Search for the cell housing the specified text and yield its [x, y] center coordinate. 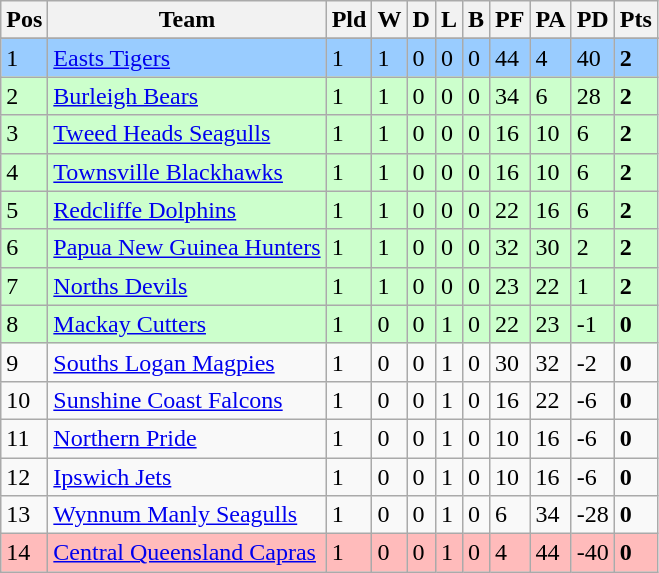
Sunshine Coast Falcons [187, 400]
Redcliffe Dolphins [187, 210]
Souths Logan Magpies [187, 362]
Wynnum Manly Seagulls [187, 515]
9 [24, 362]
Pts [636, 20]
PA [550, 20]
Norths Devils [187, 286]
W [390, 20]
-28 [592, 515]
PF [509, 20]
Mackay Cutters [187, 324]
Northern Pride [187, 438]
3 [24, 134]
Papua New Guinea Hunters [187, 248]
7 [24, 286]
28 [592, 96]
11 [24, 438]
5 [24, 210]
Ipswich Jets [187, 477]
14 [24, 553]
Burleigh Bears [187, 96]
13 [24, 515]
D [421, 20]
Townsville Blackhawks [187, 172]
PD [592, 20]
Tweed Heads Seagulls [187, 134]
-2 [592, 362]
Team [187, 20]
-40 [592, 553]
40 [592, 58]
Pld [349, 20]
12 [24, 477]
L [448, 20]
8 [24, 324]
Pos [24, 20]
B [476, 20]
-1 [592, 324]
Easts Tigers [187, 58]
Central Queensland Capras [187, 553]
